Capture the cell that displays the provided text and extract its [x, y] central coordinate. 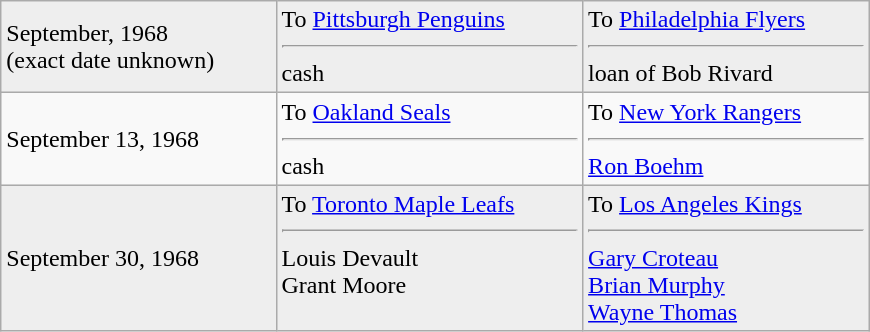
To Toronto Maple LeafsLouis DevaultGrant Moore [430, 258]
To Los Angeles KingsGary CroteauBrian MurphyWayne Thomas [726, 258]
To Pittsburgh Penguinscash [430, 47]
September, 1968(exact date unknown) [138, 47]
To New York RangersRon Boehm [726, 139]
September 30, 1968 [138, 258]
To Oakland Sealscash [430, 139]
To Philadelphia Flyersloan of Bob Rivard [726, 47]
September 13, 1968 [138, 139]
